Pinpoint the cell where the given text exists, returning its (x, y) midpoint coordinate. 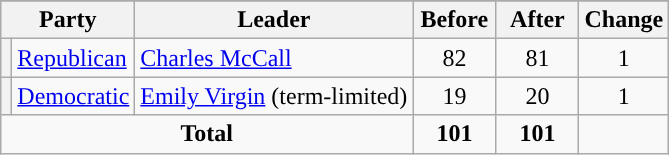
Change (624, 20)
Leader (274, 20)
82 (454, 58)
Charles McCall (274, 58)
Total (207, 134)
Republican (74, 58)
After (538, 20)
20 (538, 96)
Party (68, 20)
Democratic (74, 96)
Emily Virgin (term-limited) (274, 96)
81 (538, 58)
19 (454, 96)
Before (454, 20)
